Search for the cell housing the specified text and yield its [x, y] center coordinate. 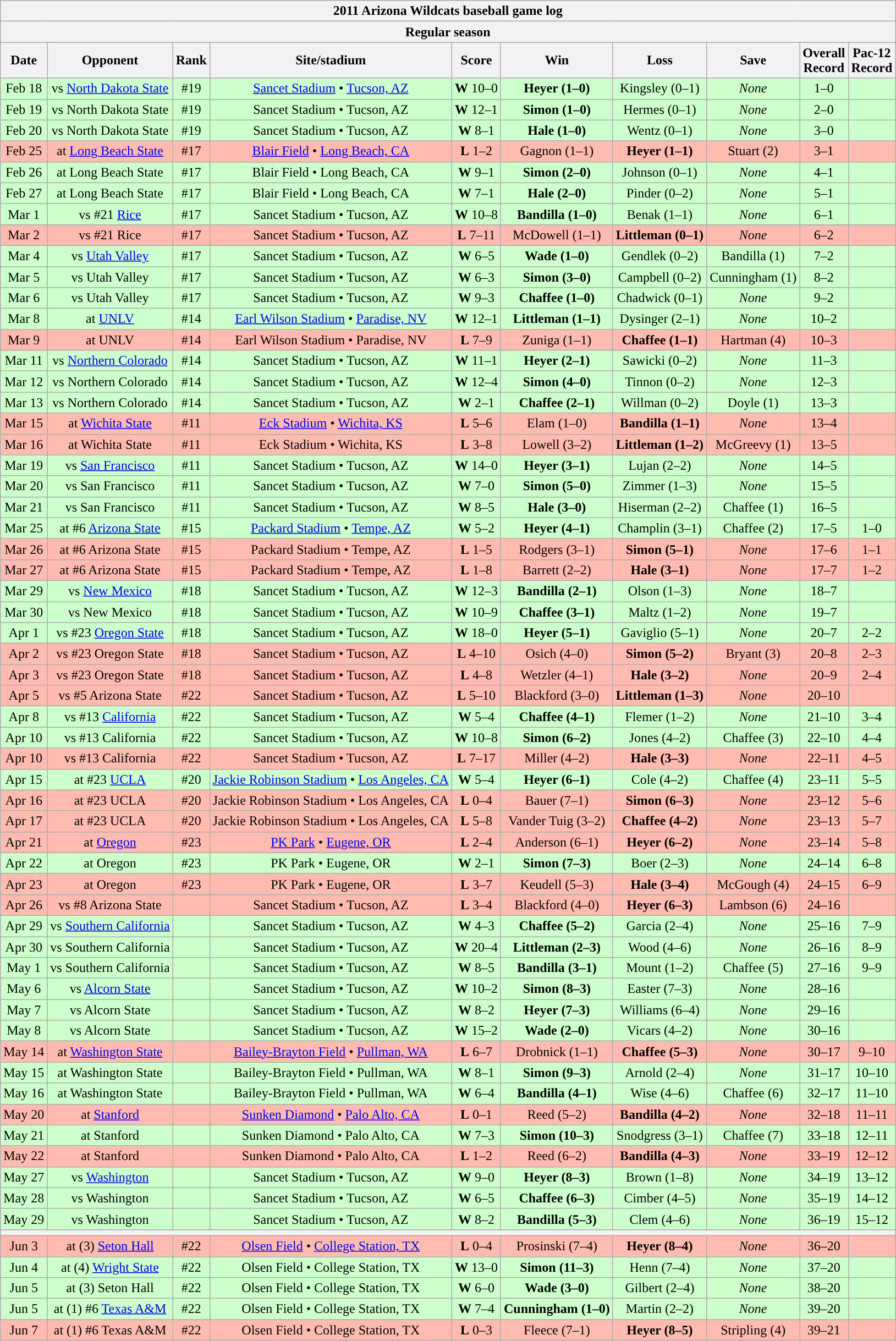
Apr 16 [24, 800]
Heyer (3–1) [557, 465]
W 12–3 [476, 591]
Zimmer (1–3) [659, 486]
L 7–17 [476, 759]
Bandilla (3–1) [557, 968]
May 21 [24, 1135]
Gagnon (1–1) [557, 151]
39–21 [824, 1330]
Lowell (3–2) [557, 444]
W 10–9 [476, 612]
Bandilla (1–0) [557, 214]
Mar 13 [24, 403]
Fleece (7–1) [557, 1330]
Wood (4–6) [659, 947]
Mar 19 [24, 465]
Hale (3–4) [659, 884]
May 27 [24, 1177]
Mar 15 [24, 424]
Chaffee (6) [754, 1093]
Apr 2 [24, 654]
10–3 [824, 340]
L 4–8 [476, 675]
W 7–3 [476, 1135]
vs #5 Arizona State [110, 696]
Feb 27 [24, 193]
Mount (1–2) [659, 968]
Heyer (2–1) [557, 361]
15–5 [824, 486]
Wise (4–6) [659, 1093]
36–19 [824, 1219]
Heyer (6–3) [659, 905]
5–5 [872, 779]
Mar 8 [24, 319]
Bandilla (2–1) [557, 591]
3–4 [872, 717]
Wade (1–0) [557, 256]
13–3 [824, 403]
Mar 20 [24, 486]
Chaffee (4–2) [659, 821]
12–11 [872, 1135]
Cole (4–2) [659, 779]
Hale (3–0) [557, 507]
17–7 [824, 570]
Heyer (8–5) [659, 1330]
L 0–3 [476, 1330]
38–20 [824, 1288]
Vander Tuig (3–2) [557, 821]
Apr 22 [24, 863]
Apr 5 [24, 696]
W 15–2 [476, 1031]
3–0 [824, 130]
Littleman (1–2) [659, 444]
Chaffee (4–1) [557, 717]
Reed (5–2) [557, 1114]
Chaffee (1) [754, 507]
11–3 [824, 361]
Win [557, 61]
Heyer (8–4) [659, 1246]
Hale (3–3) [659, 759]
Jun 4 [24, 1267]
Boer (2–3) [659, 863]
24–16 [824, 905]
16–5 [824, 507]
36–20 [824, 1246]
32–18 [824, 1114]
Apr 30 [24, 947]
Score [476, 61]
Chaffee (5–2) [557, 926]
Chaffee (3) [754, 738]
3–1 [824, 151]
Save [754, 61]
Simon (3–0) [557, 277]
Heyer (6–2) [659, 842]
20–9 [824, 675]
14–12 [872, 1198]
Rank [191, 61]
10–10 [872, 1073]
Wade (2–0) [557, 1031]
May 22 [24, 1156]
Littleman (2–3) [557, 947]
Benak (1–1) [659, 214]
Apr 15 [24, 779]
W 12–4 [476, 382]
21–10 [824, 717]
Simon (7–3) [557, 863]
L 2–4 [476, 842]
Dysinger (2–1) [659, 319]
Apr 29 [24, 926]
7–9 [872, 926]
Heyer (1–1) [659, 151]
L 7–11 [476, 235]
Simon (6–3) [659, 800]
Gaviglio (5–1) [659, 633]
23–13 [824, 821]
Chaffee (7) [754, 1135]
Maltz (1–2) [659, 612]
8–2 [824, 277]
15–12 [872, 1219]
6–9 [872, 884]
Apr 8 [24, 717]
2011 Arizona Wildcats baseball game log [448, 11]
Bandilla (1) [754, 256]
Simon (4–0) [557, 382]
24–14 [824, 863]
L 0–1 [476, 1114]
W 9–0 [476, 1177]
Hiserman (2–2) [659, 507]
Kingsley (0–1) [659, 89]
Hermes (0–1) [659, 109]
McGough (4) [754, 884]
Chaffee (2–1) [557, 403]
May 8 [24, 1031]
Simon (2–0) [557, 172]
Chaffee (2) [754, 528]
Mar 11 [24, 361]
1–1 [872, 549]
Chaffee (3–1) [557, 612]
23–12 [824, 800]
Jun 7 [24, 1330]
Mar 2 [24, 235]
23–14 [824, 842]
Blackford (4–0) [557, 905]
26–16 [824, 947]
Mar 16 [24, 444]
Wentz (0–1) [659, 130]
W 5–2 [476, 528]
Littleman (1–1) [557, 319]
McGreevy (1) [754, 444]
6–1 [824, 214]
33–18 [824, 1135]
4–5 [872, 759]
Reed (6–2) [557, 1156]
Chaffee (5–3) [659, 1052]
Cimber (4–5) [659, 1198]
9–10 [872, 1052]
L 5–6 [476, 424]
2–4 [872, 675]
L 5–10 [476, 696]
Sawicki (0–2) [659, 361]
Feb 18 [24, 89]
Easter (7–3) [659, 989]
L 3–8 [476, 444]
8–9 [872, 947]
W 10–0 [476, 89]
Willman (0–2) [659, 403]
34–19 [824, 1177]
Flemer (1–2) [659, 717]
20–10 [824, 696]
Apr 3 [24, 675]
Simon (1–0) [557, 109]
Apr 26 [24, 905]
L 6–7 [476, 1052]
6–8 [872, 863]
12–3 [824, 382]
W 9–3 [476, 298]
Olson (1–3) [659, 591]
Hale (1–0) [557, 130]
31–17 [824, 1073]
Wetzler (4–1) [557, 675]
L 5–8 [476, 821]
24–15 [824, 884]
25–16 [824, 926]
W 11–1 [476, 361]
9–9 [872, 968]
Champlin (3–1) [659, 528]
May 20 [24, 1114]
L 3–4 [476, 905]
Mar 5 [24, 277]
13–4 [824, 424]
at (4) Wright State [110, 1267]
Bryant (3) [754, 654]
Littleman (1–3) [659, 696]
W 7–1 [476, 193]
Feb 25 [24, 151]
May 7 [24, 1010]
W 14–0 [476, 465]
20–8 [824, 654]
10–2 [824, 319]
Barrett (2–2) [557, 570]
Simon (6–2) [557, 738]
5–8 [872, 842]
Doyle (1) [754, 403]
L 1–5 [476, 549]
Apr 17 [24, 821]
Simon (5–1) [659, 549]
7–2 [824, 256]
Bandilla (1–1) [659, 424]
Chaffee (5) [754, 968]
Vicars (4–2) [659, 1031]
Simon (9–3) [557, 1073]
17–6 [824, 549]
L 4–10 [476, 654]
11–10 [872, 1093]
Johnson (0–1) [659, 172]
May 16 [24, 1093]
Hartman (4) [754, 340]
W 6–3 [476, 277]
Cunningham (1–0) [557, 1309]
Stripling (4) [754, 1330]
W 20–4 [476, 947]
Drobnick (1–1) [557, 1052]
30–16 [824, 1031]
Heyer (5–1) [557, 633]
Cunningham (1) [754, 277]
14–5 [824, 465]
Gilbert (2–4) [659, 1288]
Simon (8–3) [557, 989]
May 28 [24, 1198]
6–2 [824, 235]
22–10 [824, 738]
Jones (4–2) [659, 738]
Bauer (7–1) [557, 800]
Anderson (6–1) [557, 842]
Hale (3–2) [659, 675]
4–4 [872, 738]
May 6 [24, 989]
Apr 21 [24, 842]
Mar 30 [24, 612]
Snodgress (3–1) [659, 1135]
32–17 [824, 1093]
Bandilla (5–3) [557, 1219]
Hale (3–1) [659, 570]
4–1 [824, 172]
Wade (3–0) [557, 1288]
L 7–9 [476, 340]
Stuart (2) [754, 151]
29–16 [824, 1010]
W 7–4 [476, 1309]
Regular season [448, 32]
2–0 [824, 109]
17–5 [824, 528]
Heyer (8–3) [557, 1177]
33–19 [824, 1156]
Campbell (0–2) [659, 277]
Mar 4 [24, 256]
Apr 1 [24, 633]
35–19 [824, 1198]
Mar 21 [24, 507]
5–6 [872, 800]
W 4–3 [476, 926]
L 1–8 [476, 570]
Feb 20 [24, 130]
37–20 [824, 1267]
5–7 [872, 821]
Pinder (0–2) [659, 193]
May 1 [24, 968]
Gendlek (0–2) [659, 256]
Zuniga (1–1) [557, 340]
Arnold (2–4) [659, 1073]
Mar 9 [24, 340]
2–3 [872, 654]
Keudell (5–3) [557, 884]
Lujan (2–2) [659, 465]
Mar 25 [24, 528]
McDowell (1–1) [557, 235]
Apr 23 [24, 884]
Hale (2–0) [557, 193]
Pac-12Record [872, 61]
Miller (4–2) [557, 759]
5–1 [824, 193]
20–7 [824, 633]
Blackford (3–0) [557, 696]
W 6–4 [476, 1093]
12–12 [872, 1156]
W 7–0 [476, 486]
Tinnon (0–2) [659, 382]
May 14 [24, 1052]
Simon (11–3) [557, 1267]
Clem (4–6) [659, 1219]
Mar 6 [24, 298]
Opponent [110, 61]
Prosinski (7–4) [557, 1246]
Chaffee (1–1) [659, 340]
Chaffee (6–3) [557, 1198]
13–12 [872, 1177]
Mar 29 [24, 591]
Date [24, 61]
Martin (2–2) [659, 1309]
W 6–0 [476, 1288]
Mar 1 [24, 214]
Mar 12 [24, 382]
May 29 [24, 1219]
vs #8 Arizona State [110, 905]
Mar 27 [24, 570]
W 9–1 [476, 172]
Lambson (6) [754, 905]
L 3–7 [476, 884]
Bandilla (4–2) [659, 1114]
Loss [659, 61]
Simon (5–0) [557, 486]
Osich (4–0) [557, 654]
27–16 [824, 968]
Henn (7–4) [659, 1267]
Feb 19 [24, 109]
Chadwick (0–1) [659, 298]
Rodgers (3–1) [557, 549]
30–17 [824, 1052]
Littleman (0–1) [659, 235]
18–7 [824, 591]
W 13–0 [476, 1267]
22–11 [824, 759]
Heyer (1–0) [557, 89]
39–20 [824, 1309]
9–2 [824, 298]
Feb 26 [24, 172]
Heyer (7–3) [557, 1010]
Brown (1–8) [659, 1177]
Heyer (4–1) [557, 528]
Site/stadium [331, 61]
2–2 [872, 633]
19–7 [824, 612]
Jun 3 [24, 1246]
1–2 [872, 570]
Bandilla (4–3) [659, 1156]
11–11 [872, 1114]
Chaffee (4) [754, 779]
Mar 26 [24, 549]
Bandilla (4–1) [557, 1093]
Simon (5–2) [659, 654]
Elam (1–0) [557, 424]
Williams (6–4) [659, 1010]
13–5 [824, 444]
May 15 [24, 1073]
Chaffee (1–0) [557, 298]
Heyer (6–1) [557, 779]
28–16 [824, 989]
Simon (10–3) [557, 1135]
23–11 [824, 779]
W 18–0 [476, 633]
W 10–2 [476, 989]
OverallRecord [824, 61]
Garcia (2–4) [659, 926]
